From the cell containing the given text, extract its center point as (x, y) coordinate. 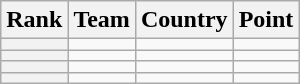
Country (184, 20)
Rank (34, 20)
Team (102, 20)
Point (266, 20)
